From the cell containing the given text, extract its center point as (x, y) coordinate. 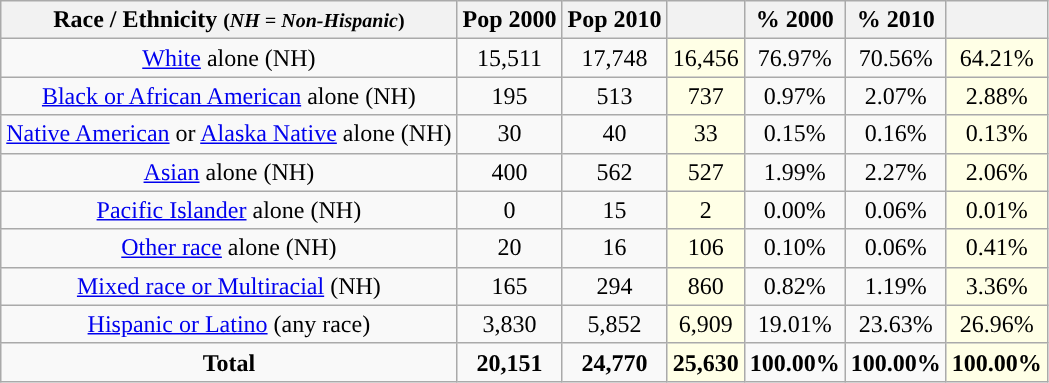
0.13% (996, 134)
Black or African American alone (NH) (229, 96)
16 (614, 248)
20 (510, 248)
Total (229, 362)
527 (706, 172)
6,909 (706, 324)
26.96% (996, 324)
0.97% (794, 96)
5,852 (614, 324)
33 (706, 134)
Mixed race or Multiracial (NH) (229, 286)
64.21% (996, 58)
2.06% (996, 172)
2.88% (996, 96)
562 (614, 172)
0 (510, 210)
1.19% (896, 286)
20,151 (510, 362)
% 2000 (794, 20)
195 (510, 96)
24,770 (614, 362)
Pacific Islander alone (NH) (229, 210)
0.41% (996, 248)
15 (614, 210)
Other race alone (NH) (229, 248)
White alone (NH) (229, 58)
Pop 2010 (614, 20)
70.56% (896, 58)
Race / Ethnicity (NH = Non-Hispanic) (229, 20)
25,630 (706, 362)
3,830 (510, 324)
% 2010 (896, 20)
294 (614, 286)
76.97% (794, 58)
0.16% (896, 134)
860 (706, 286)
23.63% (896, 324)
400 (510, 172)
Hispanic or Latino (any race) (229, 324)
1.99% (794, 172)
0.82% (794, 286)
513 (614, 96)
2 (706, 210)
106 (706, 248)
2.27% (896, 172)
19.01% (794, 324)
15,511 (510, 58)
17,748 (614, 58)
0.15% (794, 134)
0.10% (794, 248)
165 (510, 286)
Native American or Alaska Native alone (NH) (229, 134)
30 (510, 134)
Pop 2000 (510, 20)
0.01% (996, 210)
40 (614, 134)
737 (706, 96)
3.36% (996, 286)
16,456 (706, 58)
Asian alone (NH) (229, 172)
0.00% (794, 210)
2.07% (896, 96)
